Return [x, y] of the center of cell containing provided text 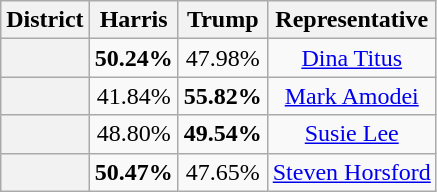
47.98% [222, 58]
Harris [134, 20]
55.82% [222, 96]
41.84% [134, 96]
50.47% [134, 172]
District [45, 20]
Trump [222, 20]
Dina Titus [352, 58]
Steven Horsford [352, 172]
Mark Amodei [352, 96]
49.54% [222, 134]
47.65% [222, 172]
50.24% [134, 58]
Representative [352, 20]
48.80% [134, 134]
Susie Lee [352, 134]
